Pinpoint the cell where the given text exists, returning its [x, y] midpoint coordinate. 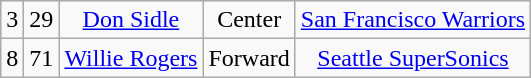
8 [12, 58]
Don Sidle [131, 20]
Forward [249, 58]
71 [42, 58]
Seattle SuperSonics [412, 58]
San Francisco Warriors [412, 20]
Willie Rogers [131, 58]
29 [42, 20]
3 [12, 20]
Center [249, 20]
